Find where the given text appears and provide that cell's center as (X, Y) coordinate. 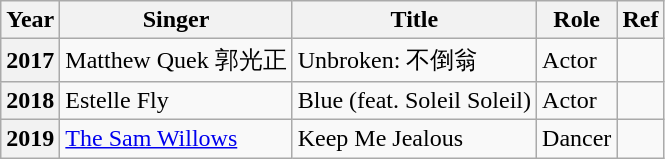
The Sam Willows (176, 138)
2017 (30, 60)
Ref (640, 20)
Singer (176, 20)
Keep Me Jealous (414, 138)
Estelle Fly (176, 100)
Unbroken: 不倒翁 (414, 60)
2018 (30, 100)
Role (577, 20)
Matthew Quek 郭光正 (176, 60)
Blue (feat. Soleil Soleil) (414, 100)
Year (30, 20)
Dancer (577, 138)
Title (414, 20)
2019 (30, 138)
